Pinpoint the cell where the given text exists, returning its (X, Y) midpoint coordinate. 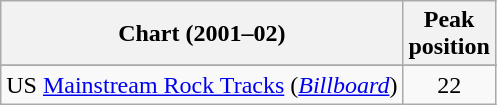
Chart (2001–02) (202, 34)
22 (449, 85)
Peakposition (449, 34)
US Mainstream Rock Tracks (Billboard) (202, 85)
